Determine the [X, Y] coordinate at the center of the cell enclosing the given text.  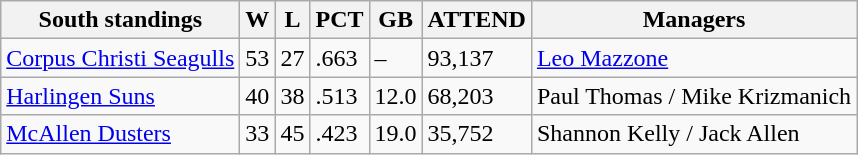
53 [258, 58]
.513 [340, 96]
35,752 [476, 134]
27 [292, 58]
Corpus Christi Seagulls [120, 58]
GB [396, 20]
19.0 [396, 134]
Harlingen Suns [120, 96]
.663 [340, 58]
McAllen Dusters [120, 134]
ATTEND [476, 20]
Leo Mazzone [694, 58]
South standings [120, 20]
W [258, 20]
45 [292, 134]
40 [258, 96]
PCT [340, 20]
Paul Thomas / Mike Krizmanich [694, 96]
33 [258, 134]
93,137 [476, 58]
– [396, 58]
Managers [694, 20]
68,203 [476, 96]
Shannon Kelly / Jack Allen [694, 134]
38 [292, 96]
.423 [340, 134]
12.0 [396, 96]
L [292, 20]
